Pinpoint the cell where the given text exists, returning its [X, Y] midpoint coordinate. 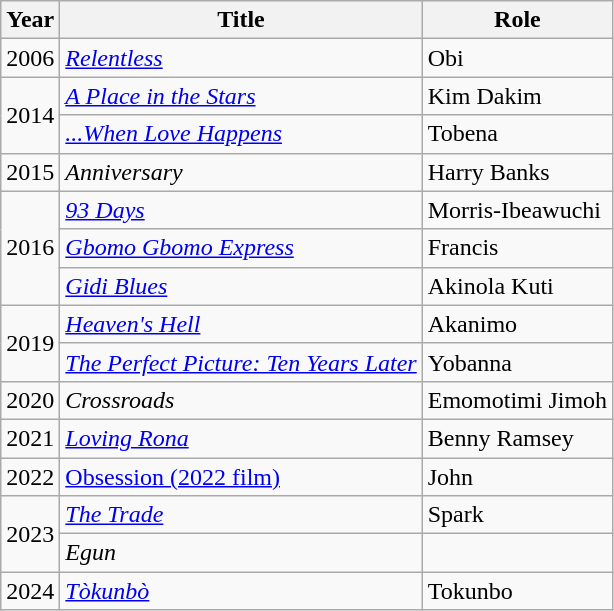
2006 [30, 58]
Title [241, 20]
Emomotimi Jimoh [517, 400]
Anniversary [241, 172]
2015 [30, 172]
Tòkunbò [241, 591]
2023 [30, 534]
Kim Dakim [517, 96]
2019 [30, 343]
Yobanna [517, 362]
2016 [30, 248]
Morris-Ibeawuchi [517, 210]
Heaven's Hell [241, 324]
Obi [517, 58]
Crossroads [241, 400]
Francis [517, 248]
Relentless [241, 58]
Gbomo Gbomo Express [241, 248]
2020 [30, 400]
A Place in the Stars [241, 96]
2014 [30, 115]
Benny Ramsey [517, 438]
Egun [241, 553]
The Perfect Picture: Ten Years Later [241, 362]
The Trade [241, 515]
Akinola Kuti [517, 286]
Role [517, 20]
Year [30, 20]
Akanimo [517, 324]
2024 [30, 591]
Spark [517, 515]
Obsession (2022 film) [241, 477]
John [517, 477]
Harry Banks [517, 172]
Tobena [517, 134]
Loving Rona [241, 438]
...When Love Happens [241, 134]
2021 [30, 438]
2022 [30, 477]
Tokunbo [517, 591]
93 Days [241, 210]
Gidi Blues [241, 286]
